Provide the (X, Y) coordinate of the cell's center where the given text is located.  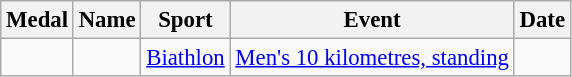
Sport (186, 20)
Biathlon (186, 58)
Date (542, 20)
Name (107, 20)
Men's 10 kilometres, standing (372, 58)
Medal (38, 20)
Event (372, 20)
